Provide the [x, y] coordinate of the cell's center where the given text is located.  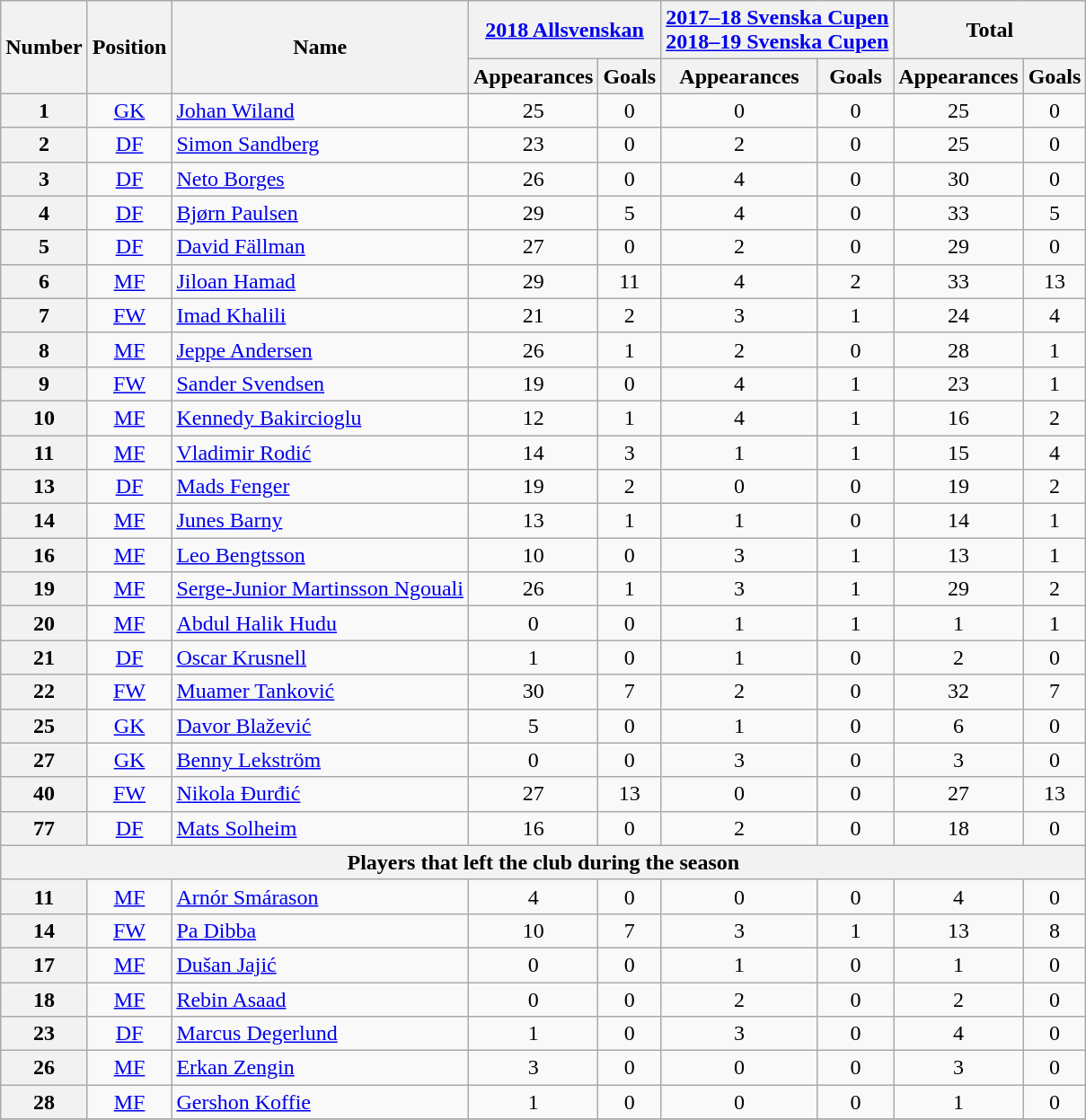
Sander Svendsen [320, 384]
Gershon Koffie [320, 1102]
24 [958, 315]
2018 Allsvenskan [564, 31]
40 [44, 794]
Marcus Degerlund [320, 1034]
Vladimir Rodić [320, 452]
Imad Khalili [320, 315]
Benny Lekström [320, 760]
Neto Borges [320, 179]
Name [320, 47]
32 [958, 692]
Players that left the club during the season [543, 862]
Davor Blažević [320, 726]
Jiloan Hamad [320, 281]
Simon Sandberg [320, 145]
Serge-Junior Martinsson Ngouali [320, 589]
Jeppe Andersen [320, 349]
David Fällman [320, 247]
Oscar Krusnell [320, 657]
Total [990, 31]
12 [533, 418]
Mats Solheim [320, 828]
Pa Dibba [320, 930]
Abdul Halik Hudu [320, 623]
Leo Bengtsson [320, 555]
2017–18 Svenska Cupen2018–19 Svenska Cupen [778, 31]
15 [958, 452]
Arnór Smárason [320, 896]
17 [44, 965]
Mads Fenger [320, 487]
9 [44, 384]
Muamer Tanković [320, 692]
Johan Wiland [320, 110]
20 [44, 623]
Erkan Zengin [320, 1068]
Dušan Jajić [320, 965]
77 [44, 828]
22 [44, 692]
Rebin Asaad [320, 1000]
Nikola Đurđić [320, 794]
Number [44, 47]
Kennedy Bakircioglu [320, 418]
Position [129, 47]
Bjørn Paulsen [320, 213]
Junes Barny [320, 521]
